Pinpoint the cell where the given text exists, returning its (X, Y) midpoint coordinate. 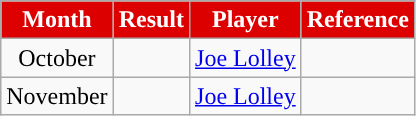
Result (151, 20)
Month (57, 20)
November (57, 96)
Reference (358, 20)
October (57, 58)
Player (246, 20)
